Pinpoint the cell where the given text exists, returning its [x, y] midpoint coordinate. 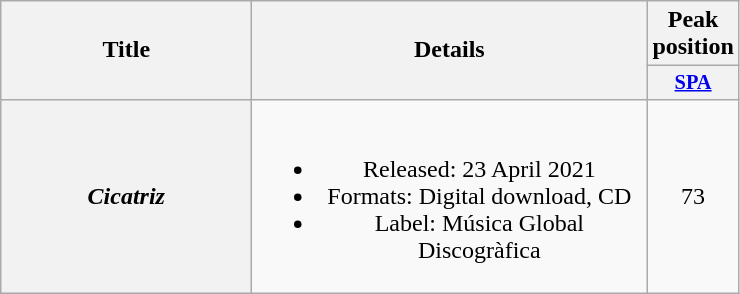
Details [450, 50]
Peak position [693, 34]
Title [126, 50]
Released: 23 April 2021Formats: Digital download, CDLabel: Música Global Discogràfica [450, 196]
73 [693, 196]
Cicatriz [126, 196]
SPA [693, 83]
